Pinpoint the cell where the given text exists, returning its (X, Y) midpoint coordinate. 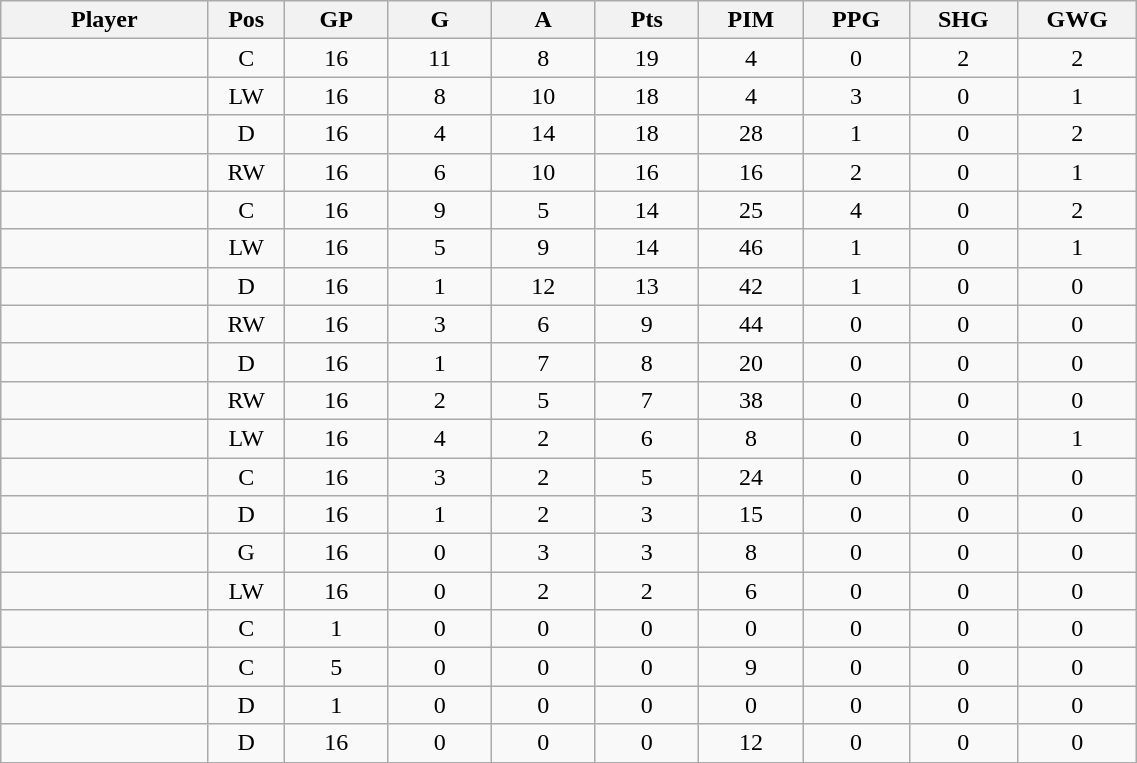
42 (752, 286)
15 (752, 515)
SHG (964, 20)
24 (752, 477)
20 (752, 362)
Player (104, 20)
11 (440, 58)
GWG (1078, 20)
44 (752, 324)
38 (752, 400)
25 (752, 210)
Pts (647, 20)
Pos (246, 20)
PPG (856, 20)
GP (336, 20)
46 (752, 248)
19 (647, 58)
13 (647, 286)
28 (752, 134)
PIM (752, 20)
A (544, 20)
